Provide the (x, y) coordinate of the cell's center where the given text is located.  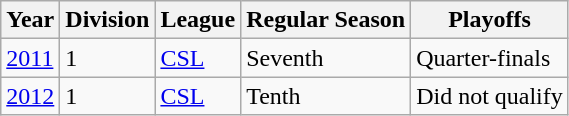
2012 (30, 96)
Did not qualify (490, 96)
2011 (30, 58)
Division (108, 20)
Playoffs (490, 20)
Seventh (326, 58)
Regular Season (326, 20)
League (198, 20)
Tenth (326, 96)
Quarter-finals (490, 58)
Year (30, 20)
